Output the (X, Y) coordinate of the center of the cell containing the given text.  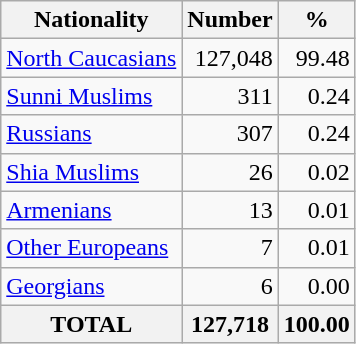
100.00 (316, 324)
% (316, 20)
Shia Muslims (92, 172)
Georgians (92, 286)
99.48 (316, 58)
307 (230, 134)
127,048 (230, 58)
127,718 (230, 324)
TOTAL (92, 324)
311 (230, 96)
Nationality (92, 20)
26 (230, 172)
13 (230, 210)
6 (230, 286)
Number (230, 20)
Sunni Muslims (92, 96)
7 (230, 248)
0.02 (316, 172)
Other Europeans (92, 248)
North Caucasians (92, 58)
Russians (92, 134)
Armenians (92, 210)
0.00 (316, 286)
